Scan for the cell matching the given text and deliver its [x, y] coordinate at center. 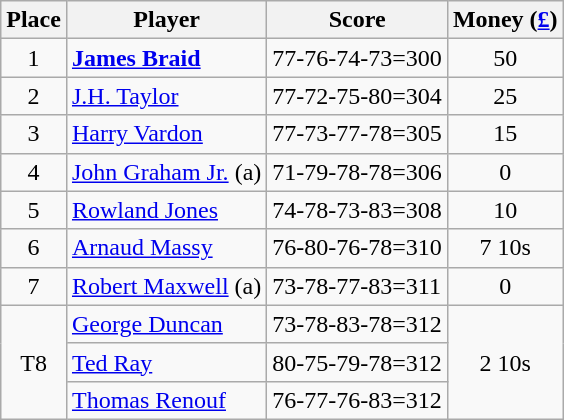
5 [34, 210]
Rowland Jones [166, 210]
76-80-76-78=310 [358, 248]
2 10s [505, 362]
Arnaud Massy [166, 248]
77-73-77-78=305 [358, 134]
73-78-77-83=311 [358, 286]
80-75-79-78=312 [358, 362]
J.H. Taylor [166, 96]
15 [505, 134]
71-79-78-78=306 [358, 172]
77-76-74-73=300 [358, 58]
25 [505, 96]
1 [34, 58]
Place [34, 20]
73-78-83-78=312 [358, 324]
2 [34, 96]
Harry Vardon [166, 134]
74-78-73-83=308 [358, 210]
Robert Maxwell (a) [166, 286]
7 [34, 286]
Thomas Renouf [166, 400]
George Duncan [166, 324]
James Braid [166, 58]
T8 [34, 362]
76-77-76-83=312 [358, 400]
John Graham Jr. (a) [166, 172]
3 [34, 134]
Ted Ray [166, 362]
6 [34, 248]
77-72-75-80=304 [358, 96]
Score [358, 20]
50 [505, 58]
4 [34, 172]
7 10s [505, 248]
10 [505, 210]
Money (£) [505, 20]
Player [166, 20]
